Return [x, y] of the center of cell containing provided text 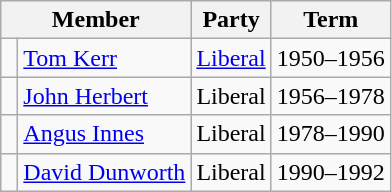
Tom Kerr [104, 58]
Term [330, 20]
Angus Innes [104, 134]
Party [231, 20]
1978–1990 [330, 134]
Member [96, 20]
1956–1978 [330, 96]
John Herbert [104, 96]
1990–1992 [330, 172]
David Dunworth [104, 172]
1950–1956 [330, 58]
